Return [x, y] of the center of cell containing provided text 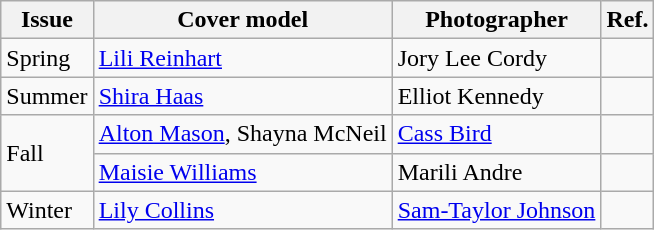
Issue [47, 20]
Shira Haas [242, 96]
Cover model [242, 20]
Photographer [496, 20]
Winter [47, 210]
Sam-Taylor Johnson [496, 210]
Elliot Kennedy [496, 96]
Spring [47, 58]
Lily Collins [242, 210]
Marili Andre [496, 172]
Cass Bird [496, 134]
Summer [47, 96]
Fall [47, 153]
Jory Lee Cordy [496, 58]
Maisie Williams [242, 172]
Alton Mason, Shayna McNeil [242, 134]
Ref. [628, 20]
Lili Reinhart [242, 58]
